Extract the (x, y) coordinate from the center of the cell holding the provided text.  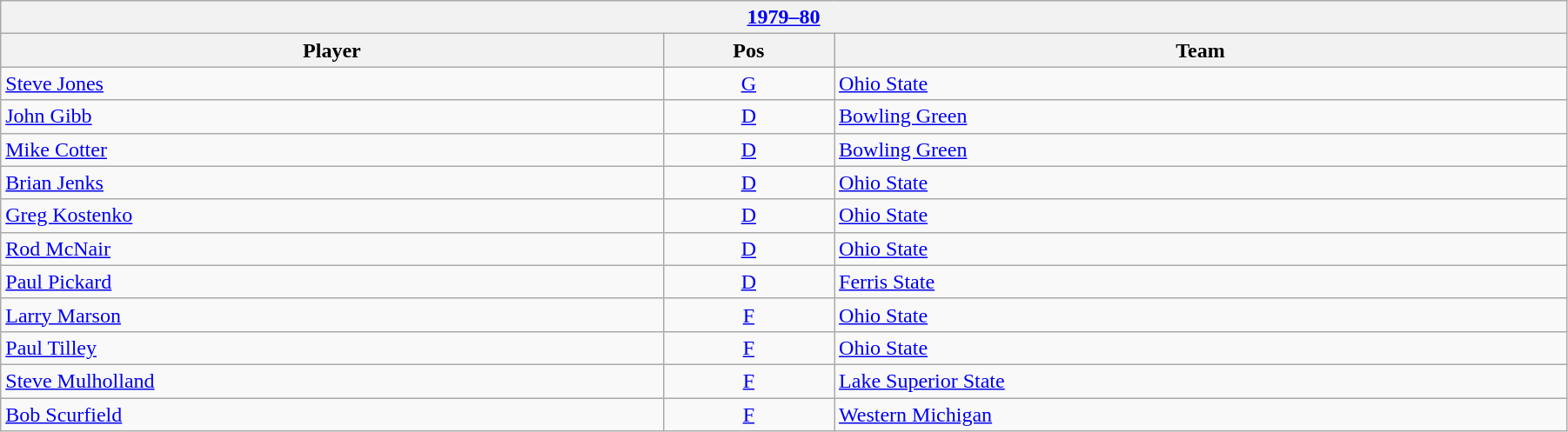
Team (1201, 50)
Paul Pickard (332, 282)
1979–80 (784, 17)
Brian Jenks (332, 183)
Player (332, 50)
Pos (748, 50)
Larry Marson (332, 315)
John Gibb (332, 116)
Ferris State (1201, 282)
Lake Superior State (1201, 381)
Mike Cotter (332, 150)
Steve Mulholland (332, 381)
Rod McNair (332, 249)
Western Michigan (1201, 415)
Steve Jones (332, 83)
Bob Scurfield (332, 415)
G (748, 83)
Greg Kostenko (332, 216)
Paul Tilley (332, 348)
